Identify which cell holds the provided text, then report its [x, y] central coordinate. 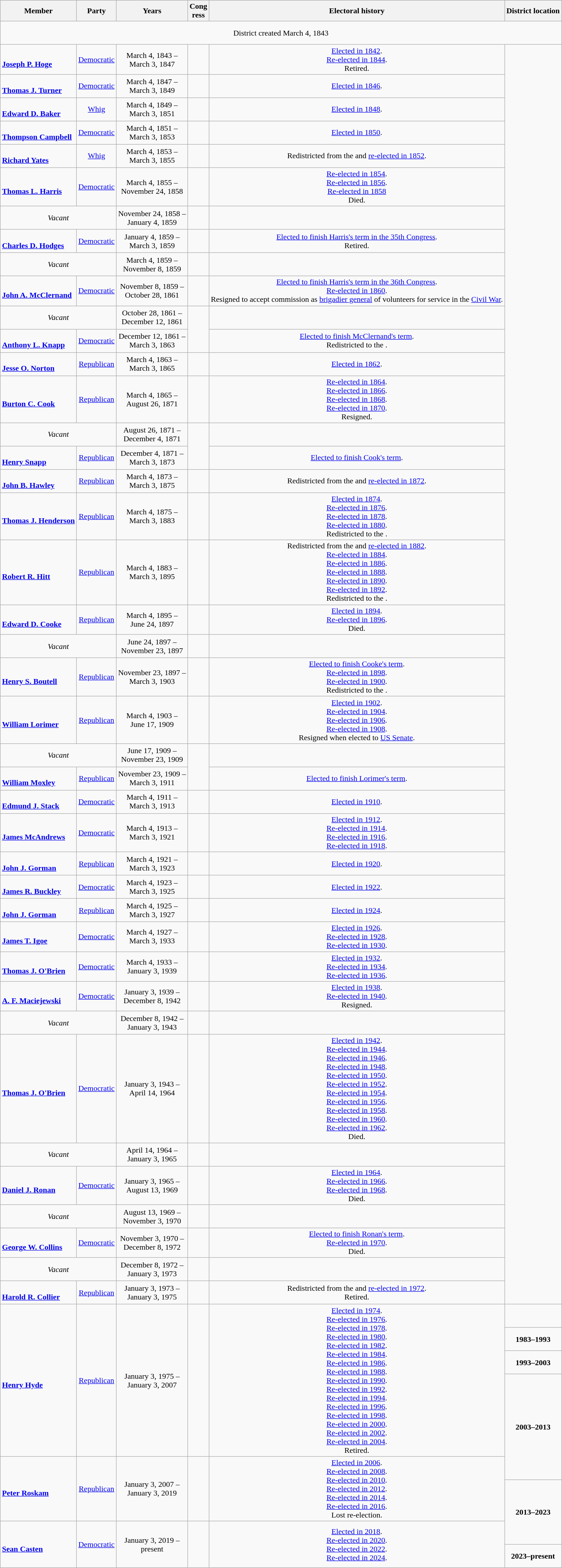
March 4, 1921 –March 3, 1923 [152, 863]
Elected in 2018.Re-elected in 2020.Re-elected in 2022.Re-elected in 2024. [357, 1544]
Elected in 1938.Re-elected in 1940.Resigned. [357, 996]
March 4, 1883 –March 3, 1895 [152, 572]
Redistricted from the and re-elected in 1852. [357, 156]
January 3, 1973 –January 3, 1975 [152, 1293]
Elected to finish Lorimer's term. [357, 778]
Elected to finish Harris's term in the 35th Congress.Retired. [357, 241]
June 17, 1909 –November 23, 1909 [152, 755]
March 4, 1853 –March 3, 1855 [152, 156]
George W. Collins [39, 1243]
James T. Igoe [39, 937]
Elected in 1848. [357, 109]
Years [152, 11]
Joseph P. Hoge [39, 60]
March 4, 1927 –March 3, 1933 [152, 937]
Robert R. Hitt [39, 572]
Thomas J. Turner [39, 86]
December 8, 1942 –January 3, 1943 [152, 1023]
Electoral history [357, 11]
Elected to finish Cook's term. [357, 458]
Richard Yates [39, 156]
Re-elected in 1854.Re-elected in 1856.Re-elected in 1858Died. [357, 187]
William Lorimer [39, 720]
Elected in 1862. [357, 364]
2013–2023 [533, 1512]
Harold R. Collier [39, 1293]
Edward D. Cooke [39, 620]
Henry S. Boutell [39, 677]
Elected in 1912.Re-elected in 1914.Re-elected in 1916.Re-elected in 1918. [357, 833]
John A. McClernand [39, 291]
Charles D. Hodges [39, 241]
March 4, 1865 –August 26, 1871 [152, 399]
November 8, 1859 –October 28, 1861 [152, 291]
August 13, 1969 –November 3, 1970 [152, 1216]
Henry Hyde [39, 1380]
Thomas L. Harris [39, 187]
Re-elected in 1864.Re-elected in 1866.Re-elected in 1868.Re-elected in 1870.Resigned. [357, 399]
March 4, 1923 –March 3, 1925 [152, 887]
District created March 4, 1843 [281, 33]
Edward D. Baker [39, 109]
January 3, 1943 –April 14, 1964 [152, 1089]
January 4, 1859 –March 3, 1859 [152, 241]
March 4, 1843 –March 3, 1847 [152, 60]
John B. Hawley [39, 481]
Elected in 1894.Re-elected in 1896.Died. [357, 620]
James R. Buckley [39, 887]
Redistricted from the and re-elected in 1872. [357, 481]
March 4, 1863 –March 3, 1865 [152, 364]
Elected in 2006.Re-elected in 2008.Re-elected in 2010.Re-elected in 2012.Re-elected in 2014.Re-elected in 2016.Lost re-election. [357, 1489]
Edmund J. Stack [39, 802]
2023–present [533, 1556]
March 4, 1913 –March 3, 1921 [152, 833]
Elected to finish Cooke's term.Re-elected in 1898.Re-elected in 1900.Redistricted to the . [357, 677]
Elected in 1902.Re-elected in 1904.Re-elected in 1906.Re-elected in 1908.Resigned when elected to US Senate. [357, 720]
Congress [198, 11]
Elected in 1964.Re-elected in 1966.Re-elected in 1968.Died. [357, 1185]
October 28, 1861 –December 12, 1861 [152, 317]
March 4, 1851 –March 3, 1853 [152, 133]
District location [533, 11]
Thompson Campbell [39, 133]
James McAndrews [39, 833]
Elected in 1920. [357, 863]
March 4, 1873 –March 3, 1875 [152, 481]
Daniel J. Ronan [39, 1185]
Jesse O. Norton [39, 364]
Member [39, 11]
January 3, 2019 –present [152, 1544]
January 3, 1975 –January 3, 2007 [152, 1380]
1993–2003 [533, 1363]
William Moxley [39, 778]
March 4, 1925 –March 3, 1927 [152, 910]
Party [96, 11]
Elected in 1926.Re-elected in 1928.Re-elected in 1930. [357, 937]
Burton C. Cook [39, 399]
August 26, 1871 –December 4, 1871 [152, 434]
January 3, 2007 –January 3, 2019 [152, 1489]
Elected in 1846. [357, 86]
Elected in 1924. [357, 910]
November 24, 1858 –January 4, 1859 [152, 218]
Henry Snapp [39, 458]
Elected in 1910. [357, 802]
March 4, 1903 –June 17, 1909 [152, 720]
December 12, 1861 –March 3, 1863 [152, 341]
March 4, 1911 –March 3, 1913 [152, 802]
1983–1993 [533, 1339]
November 3, 1970 –December 8, 1972 [152, 1243]
March 4, 1855 –November 24, 1858 [152, 187]
March 4, 1933 –January 3, 1939 [152, 967]
November 23, 1897 –March 3, 1903 [152, 677]
June 24, 1897 –November 23, 1897 [152, 646]
January 3, 1939 –December 8, 1942 [152, 996]
Elected in 1850. [357, 133]
March 4, 1849 –March 3, 1851 [152, 109]
March 4, 1847 –March 3, 1849 [152, 86]
Elected in 1874.Re-elected in 1876.Re-elected in 1878.Re-elected in 1880.Redistricted to the . [357, 516]
Elected in 1842.Re-elected in 1844.Retired. [357, 60]
Elected to finish McClernand's term.Redistricted to the . [357, 341]
April 14, 1964 –January 3, 1965 [152, 1155]
January 3, 1965 –August 13, 1969 [152, 1185]
December 8, 1972 –January 3, 1973 [152, 1269]
Elected in 1922. [357, 887]
Elected to finish Ronan's term.Re-elected in 1970.Died. [357, 1243]
Redistricted from the and re-elected in 1972.Retired. [357, 1293]
A. F. Maciejewski [39, 996]
Peter Roskam [39, 1489]
March 4, 1875 –March 3, 1883 [152, 516]
Sean Casten [39, 1544]
Thomas J. Henderson [39, 516]
Elected in 1932.Re-elected in 1934.Re-elected in 1936. [357, 967]
December 4, 1871 –March 3, 1873 [152, 458]
March 4, 1895 –June 24, 1897 [152, 620]
2003–2013 [533, 1427]
March 4, 1859 –November 8, 1859 [152, 264]
Anthony L. Knapp [39, 341]
November 23, 1909 –March 3, 1911 [152, 778]
